Pinpoint the cell where the given text exists, returning its [X, Y] midpoint coordinate. 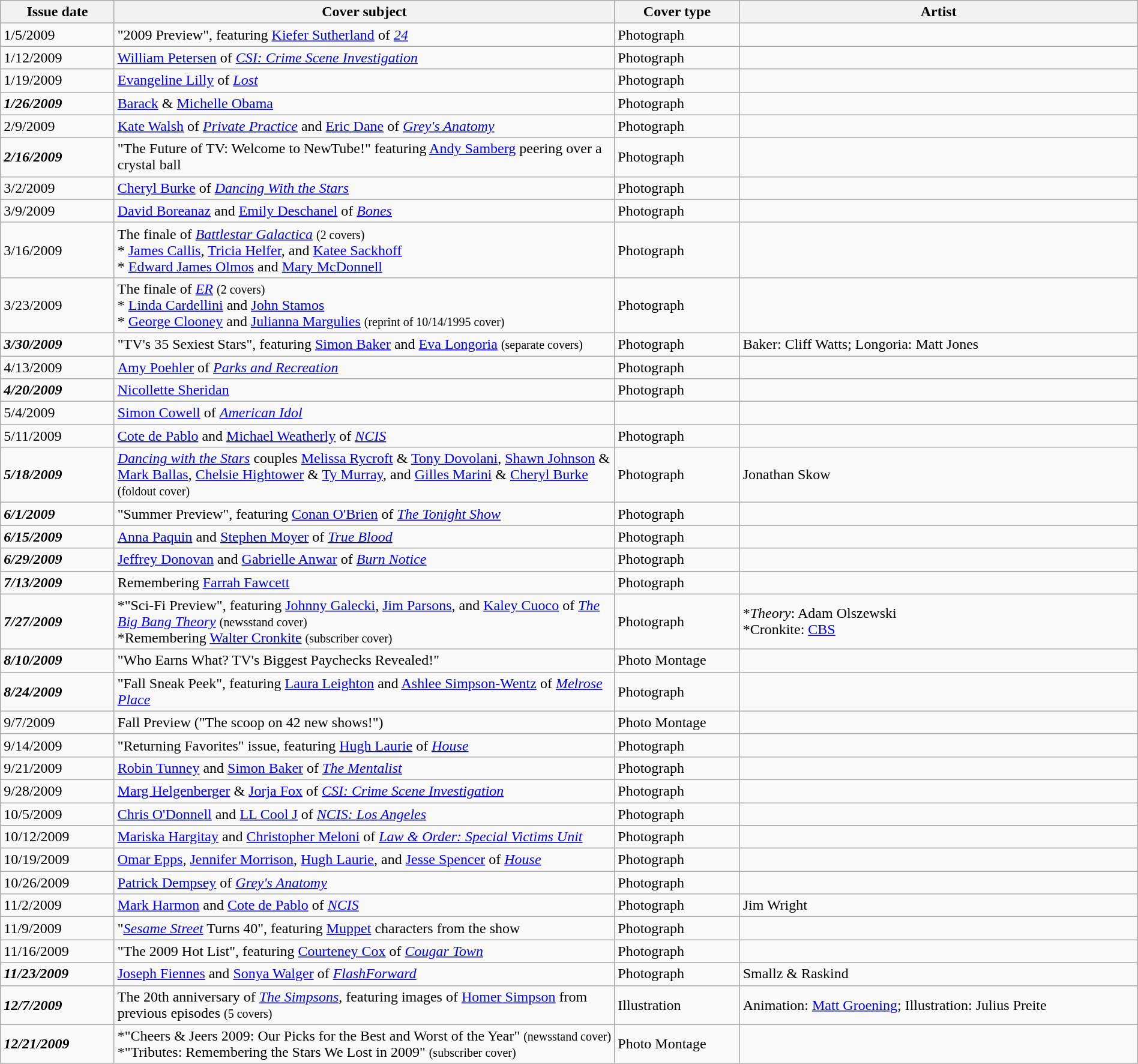
Illustration [677, 1005]
Marg Helgenberger & Jorja Fox of CSI: Crime Scene Investigation [364, 791]
Chris O'Donnell and LL Cool J of NCIS: Los Angeles [364, 814]
Mark Harmon and Cote de Pablo of NCIS [364, 905]
"The Future of TV: Welcome to NewTube!" featuring Andy Samberg peering over a crystal ball [364, 157]
Fall Preview ("The scoop on 42 new shows!") [364, 722]
"2009 Preview", featuring Kiefer Sutherland of 24 [364, 35]
11/16/2009 [58, 951]
"TV's 35 Sexiest Stars", featuring Simon Baker and Eva Longoria (separate covers) [364, 344]
"The 2009 Hot List", featuring Courteney Cox of Cougar Town [364, 951]
7/27/2009 [58, 621]
Nicollette Sheridan [364, 390]
5/18/2009 [58, 475]
William Petersen of CSI: Crime Scene Investigation [364, 58]
Remembering Farrah Fawcett [364, 582]
2/9/2009 [58, 126]
9/7/2009 [58, 722]
The finale of Battlestar Galactica (2 covers)* James Callis, Tricia Helfer, and Katee Sackhoff* Edward James Olmos and Mary McDonnell [364, 250]
7/13/2009 [58, 582]
*Theory: Adam Olszewski*Cronkite: CBS [939, 621]
"Who Earns What? TV's Biggest Paychecks Revealed!" [364, 660]
"Sesame Street Turns 40", featuring Muppet characters from the show [364, 928]
"Returning Favorites" issue, featuring Hugh Laurie of House [364, 745]
Jeffrey Donovan and Gabrielle Anwar of Burn Notice [364, 560]
Animation: Matt Groening; Illustration: Julius Preite [939, 1005]
11/23/2009 [58, 974]
Patrick Dempsey of Grey's Anatomy [364, 883]
3/9/2009 [58, 211]
Cheryl Burke of Dancing With the Stars [364, 188]
Simon Cowell of American Idol [364, 413]
6/29/2009 [58, 560]
Cote de Pablo and Michael Weatherly of NCIS [364, 436]
"Summer Preview", featuring Conan O'Brien of The Tonight Show [364, 514]
"Fall Sneak Peek", featuring Laura Leighton and Ashlee Simpson-Wentz of Melrose Place [364, 692]
The 20th anniversary of The Simpsons, featuring images of Homer Simpson from previous episodes (5 covers) [364, 1005]
1/26/2009 [58, 103]
Mariska Hargitay and Christopher Meloni of Law & Order: Special Victims Unit [364, 837]
10/5/2009 [58, 814]
1/5/2009 [58, 35]
5/11/2009 [58, 436]
9/21/2009 [58, 768]
Joseph Fiennes and Sonya Walger of FlashForward [364, 974]
11/2/2009 [58, 905]
5/4/2009 [58, 413]
Barack & Michelle Obama [364, 103]
Artist [939, 12]
8/10/2009 [58, 660]
Baker: Cliff Watts; Longoria: Matt Jones [939, 344]
9/14/2009 [58, 745]
David Boreanaz and Emily Deschanel of Bones [364, 211]
10/26/2009 [58, 883]
4/20/2009 [58, 390]
3/16/2009 [58, 250]
3/2/2009 [58, 188]
10/12/2009 [58, 837]
Smallz & Raskind [939, 974]
9/28/2009 [58, 791]
Kate Walsh of Private Practice and Eric Dane of Grey's Anatomy [364, 126]
Cover type [677, 12]
The finale of ER (2 covers)* Linda Cardellini and John Stamos* George Clooney and Julianna Margulies (reprint of 10/14/1995 cover) [364, 305]
12/21/2009 [58, 1044]
Anna Paquin and Stephen Moyer of True Blood [364, 537]
Evangeline Lilly of Lost [364, 80]
4/13/2009 [58, 367]
11/9/2009 [58, 928]
8/24/2009 [58, 692]
Issue date [58, 12]
Amy Poehler of Parks and Recreation [364, 367]
3/23/2009 [58, 305]
6/15/2009 [58, 537]
Jonathan Skow [939, 475]
1/12/2009 [58, 58]
3/30/2009 [58, 344]
6/1/2009 [58, 514]
Robin Tunney and Simon Baker of The Mentalist [364, 768]
10/19/2009 [58, 860]
12/7/2009 [58, 1005]
Jim Wright [939, 905]
Cover subject [364, 12]
2/16/2009 [58, 157]
1/19/2009 [58, 80]
Omar Epps, Jennifer Morrison, Hugh Laurie, and Jesse Spencer of House [364, 860]
